Identify which cell holds the provided text, then report its (X, Y) central coordinate. 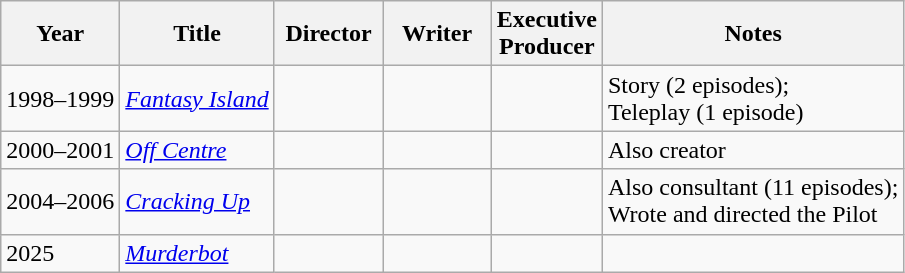
Director (328, 34)
Murderbot (197, 253)
Notes (752, 34)
1998–1999 (60, 98)
Off Centre (197, 150)
Story (2 episodes);Teleplay (1 episode) (752, 98)
Year (60, 34)
Also consultant (11 episodes);Wrote and directed the Pilot (752, 202)
Title (197, 34)
2000–2001 (60, 150)
2004–2006 (60, 202)
Also creator (752, 150)
ExecutiveProducer (546, 34)
Cracking Up (197, 202)
Fantasy Island (197, 98)
2025 (60, 253)
Writer (438, 34)
